Extract the [X, Y] coordinate from the center of the cell holding the provided text.  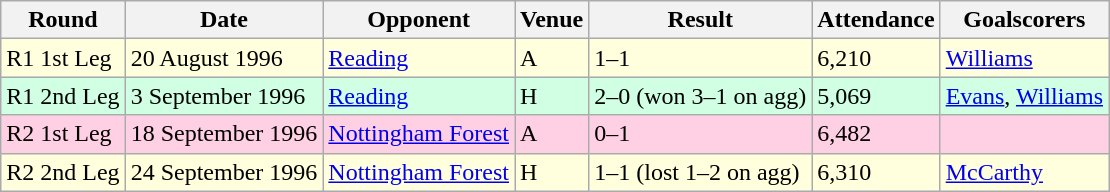
Date [224, 20]
18 September 1996 [224, 134]
5,069 [876, 96]
McCarthy [1024, 172]
1–1 (lost 1–2 on agg) [700, 172]
Attendance [876, 20]
2–0 (won 3–1 on agg) [700, 96]
3 September 1996 [224, 96]
R2 1st Leg [63, 134]
Venue [552, 20]
20 August 1996 [224, 58]
24 September 1996 [224, 172]
0–1 [700, 134]
1–1 [700, 58]
6,482 [876, 134]
Evans, Williams [1024, 96]
6,310 [876, 172]
R1 2nd Leg [63, 96]
Goalscorers [1024, 20]
R2 2nd Leg [63, 172]
R1 1st Leg [63, 58]
Result [700, 20]
Williams [1024, 58]
Round [63, 20]
6,210 [876, 58]
Opponent [419, 20]
